Extract the [x, y] coordinate from the center of the cell holding the provided text.  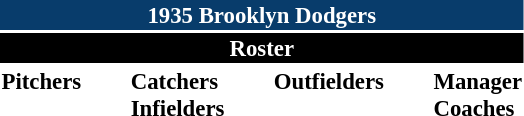
1935 Brooklyn Dodgers [262, 15]
Roster [262, 48]
